Return [X, Y] of the center of cell containing provided text 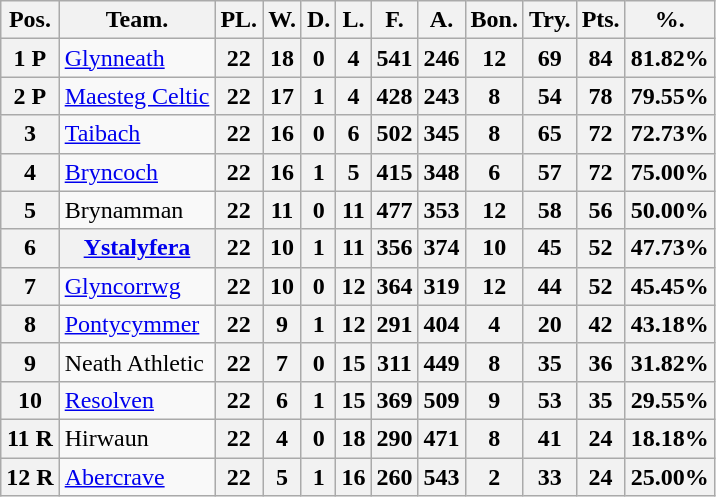
543 [442, 477]
Bon. [494, 20]
364 [394, 286]
Abercrave [137, 477]
Ystalyfera [137, 248]
17 [282, 96]
Neath Athletic [137, 362]
12 R [30, 477]
54 [550, 96]
81.82% [670, 58]
449 [442, 362]
246 [442, 58]
356 [394, 248]
11 R [30, 438]
477 [394, 210]
Pontycymmer [137, 324]
348 [442, 172]
56 [600, 210]
31.82% [670, 362]
2 P [30, 96]
428 [394, 96]
65 [550, 134]
84 [600, 58]
Brynamman [137, 210]
311 [394, 362]
Glyncorrwg [137, 286]
F. [394, 20]
3 [30, 134]
72.73% [670, 134]
Taibach [137, 134]
291 [394, 324]
345 [442, 134]
45 [550, 248]
353 [442, 210]
Team. [137, 20]
W. [282, 20]
471 [442, 438]
78 [600, 96]
57 [550, 172]
D. [318, 20]
58 [550, 210]
541 [394, 58]
44 [550, 286]
369 [394, 400]
Maesteg Celtic [137, 96]
Pts. [600, 20]
290 [394, 438]
2 [494, 477]
33 [550, 477]
53 [550, 400]
Hirwaun [137, 438]
319 [442, 286]
42 [600, 324]
25.00% [670, 477]
18.18% [670, 438]
415 [394, 172]
41 [550, 438]
L. [354, 20]
243 [442, 96]
29.55% [670, 400]
509 [442, 400]
Glynneath [137, 58]
45.45% [670, 286]
374 [442, 248]
A. [442, 20]
Pos. [30, 20]
%. [670, 20]
502 [394, 134]
50.00% [670, 210]
36 [600, 362]
Bryncoch [137, 172]
1 P [30, 58]
Try. [550, 20]
20 [550, 324]
260 [394, 477]
79.55% [670, 96]
75.00% [670, 172]
47.73% [670, 248]
Resolven [137, 400]
404 [442, 324]
43.18% [670, 324]
PL. [239, 20]
69 [550, 58]
